Return the (x, y) coordinate for the center point of the cell that contains the specified text.  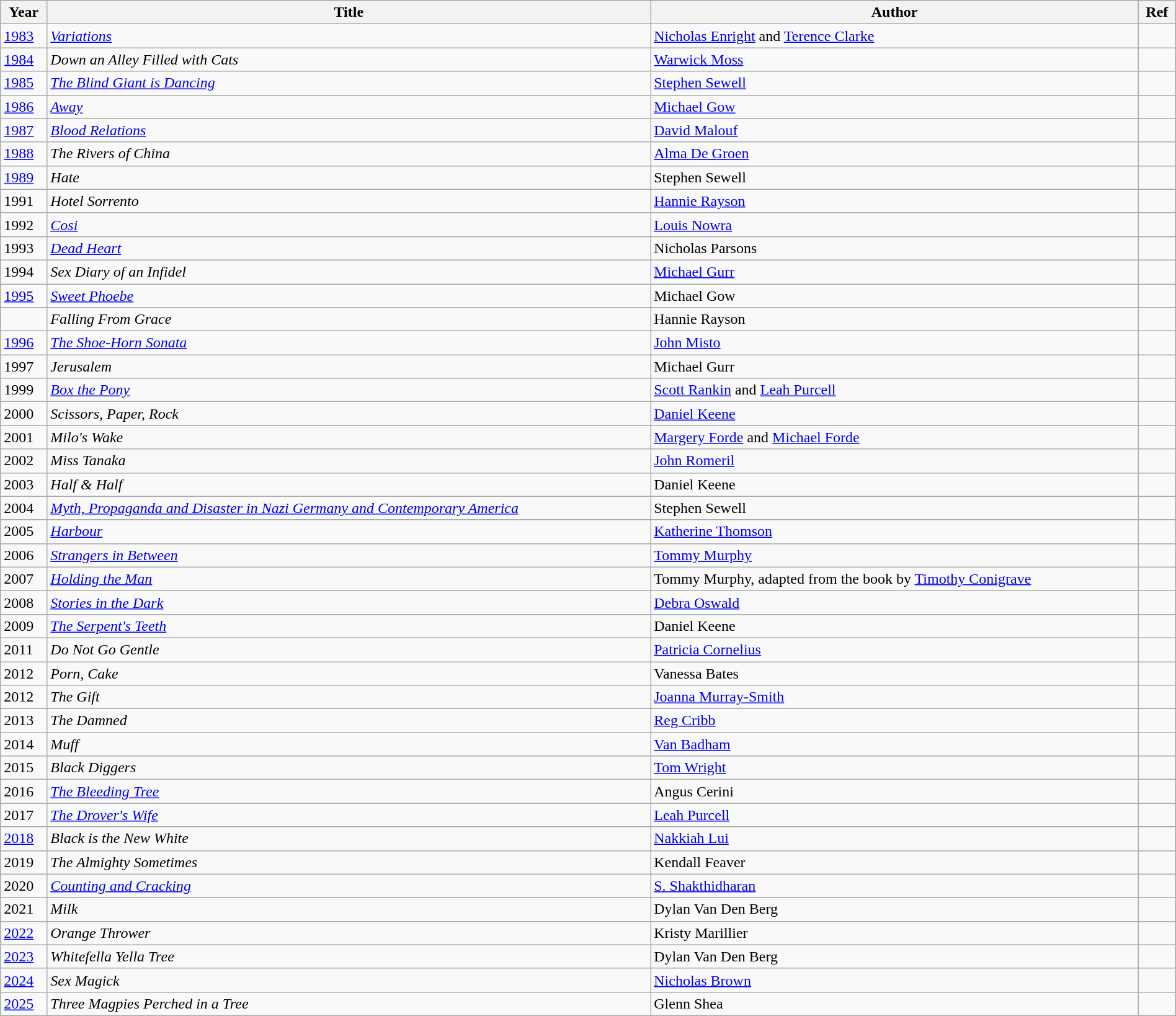
Debra Oswald (894, 602)
Ref (1157, 12)
Falling From Grace (349, 319)
2018 (24, 839)
1987 (24, 130)
Vanessa Bates (894, 673)
Patricia Cornelius (894, 649)
Angus Cerini (894, 791)
Nakkiah Lui (894, 839)
Nicholas Parsons (894, 248)
1994 (24, 272)
Kendall Feaver (894, 862)
Joanna Murray-Smith (894, 697)
Down an Alley Filled with Cats (349, 60)
Cosi (349, 225)
Hate (349, 177)
2003 (24, 484)
2019 (24, 862)
Leah Purcell (894, 815)
2021 (24, 909)
John Romeril (894, 461)
Glenn Shea (894, 1004)
Sweet Phoebe (349, 296)
Author (894, 12)
1996 (24, 343)
Louis Nowra (894, 225)
2002 (24, 461)
1985 (24, 83)
David Malouf (894, 130)
Miss Tanaka (349, 461)
1988 (24, 154)
Sex Diary of an Infidel (349, 272)
Sex Magick (349, 980)
Strangers in Between (349, 555)
The Bleeding Tree (349, 791)
2017 (24, 815)
2001 (24, 437)
The Rivers of China (349, 154)
Scissors, Paper, Rock (349, 414)
Black is the New White (349, 839)
Porn, Cake (349, 673)
1992 (24, 225)
2006 (24, 555)
Box the Pony (349, 390)
1983 (24, 36)
Margery Forde and Michael Forde (894, 437)
Nicholas Brown (894, 980)
1995 (24, 296)
Stories in the Dark (349, 602)
2013 (24, 721)
1997 (24, 367)
1989 (24, 177)
Milk (349, 909)
Black Diggers (349, 768)
Harbour (349, 532)
The Gift (349, 697)
Katherine Thomson (894, 532)
Variations (349, 36)
Away (349, 107)
Warwick Moss (894, 60)
Do Not Go Gentle (349, 649)
Whitefella Yella Tree (349, 956)
2024 (24, 980)
Tom Wright (894, 768)
2000 (24, 414)
The Shoe-Horn Sonata (349, 343)
2008 (24, 602)
John Misto (894, 343)
Alma De Groen (894, 154)
S. Shakthidharan (894, 886)
2023 (24, 956)
Counting and Cracking (349, 886)
Dead Heart (349, 248)
Tommy Murphy (894, 555)
2007 (24, 579)
2011 (24, 649)
Muff (349, 744)
2020 (24, 886)
2009 (24, 626)
Holding the Man (349, 579)
Blood Relations (349, 130)
Kristy Marillier (894, 933)
Half & Half (349, 484)
Title (349, 12)
Milo's Wake (349, 437)
Myth, Propaganda and Disaster in Nazi Germany and Contemporary America (349, 508)
Nicholas Enright and Terence Clarke (894, 36)
2004 (24, 508)
Three Magpies Perched in a Tree (349, 1004)
2014 (24, 744)
Reg Cribb (894, 721)
Jerusalem (349, 367)
The Blind Giant is Dancing (349, 83)
Tommy Murphy, adapted from the book by Timothy Conigrave (894, 579)
1993 (24, 248)
The Serpent's Teeth (349, 626)
Orange Thrower (349, 933)
2005 (24, 532)
1991 (24, 201)
2022 (24, 933)
Hotel Sorrento (349, 201)
Van Badham (894, 744)
1986 (24, 107)
The Drover's Wife (349, 815)
2025 (24, 1004)
Scott Rankin and Leah Purcell (894, 390)
2015 (24, 768)
Year (24, 12)
1984 (24, 60)
The Almighty Sometimes (349, 862)
The Damned (349, 721)
2016 (24, 791)
1999 (24, 390)
